Scan for the cell matching the given text and deliver its (X, Y) coordinate at center. 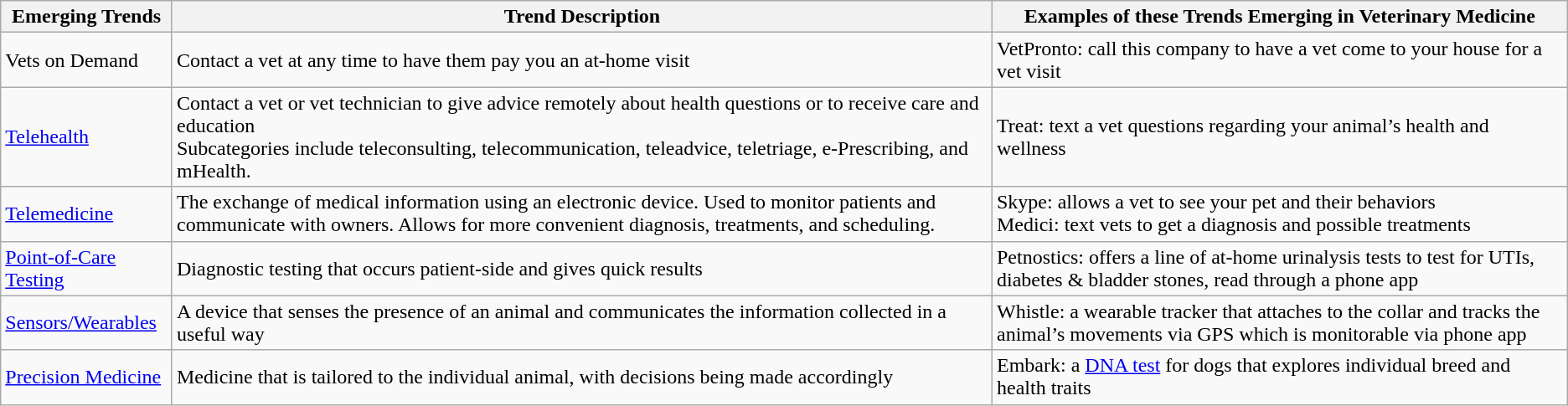
Embark: a DNA test for dogs that explores individual breed and health traits (1280, 377)
Treat: text a vet questions regarding your animal’s health and wellness (1280, 137)
Skype: allows a vet to see your pet and their behaviorsMedici: text vets to get a diagnosis and possible treatments (1280, 214)
Precision Medicine (87, 377)
Point-of-Care Testing (87, 268)
Medicine that is tailored to the individual animal, with decisions being made accordingly (581, 377)
Examples of these Trends Emerging in Veterinary Medicine (1280, 17)
Contact a vet at any time to have them pay you an at-home visit (581, 60)
Emerging Trends (87, 17)
Whistle: a wearable tracker that attaches to the collar and tracks the animal’s movements via GPS which is monitorable via phone app (1280, 323)
Petnostics: offers a line of at-home urinalysis tests to test for UTIs, diabetes & bladder stones, read through a phone app (1280, 268)
A device that senses the presence of an animal and communicates the information collected in a useful way (581, 323)
Vets on Demand (87, 60)
Telehealth (87, 137)
Sensors/Wearables (87, 323)
Diagnostic testing that occurs patient-side and gives quick results (581, 268)
Trend Description (581, 17)
Telemedicine (87, 214)
VetPronto: call this company to have a vet come to your house for a vet visit (1280, 60)
